For the text-containing cell, return its midpoint in [x, y] coordinate format. 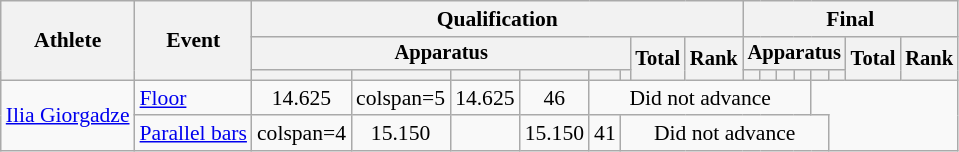
Event [194, 40]
colspan=4 [302, 134]
Floor [194, 98]
Qualification [498, 19]
Final [850, 19]
46 [554, 98]
Ilia Giorgadze [68, 116]
colspan=5 [400, 98]
Athlete [68, 40]
Parallel bars [194, 134]
41 [605, 134]
